Search for the cell housing the specified text and yield its (x, y) center coordinate. 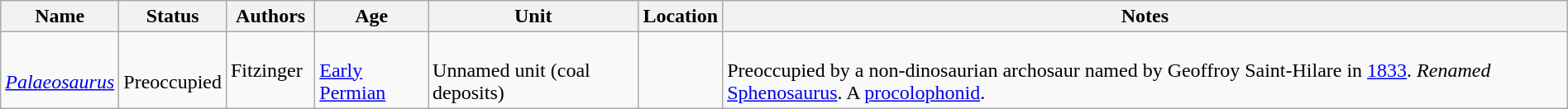
Unnamed unit (coal deposits) (533, 70)
Fitzinger (266, 70)
Unit (533, 17)
Name (60, 17)
Preoccupied by a non-dinosaurian archosaur named by Geoffroy Saint-Hilare in 1833. Renamed Sphenosaurus. A procolophonid. (1145, 70)
Location (681, 17)
Authors (270, 17)
Status (173, 17)
Age (372, 17)
Notes (1145, 17)
Preoccupied (173, 70)
Palaeosaurus (60, 70)
Early Permian (372, 70)
